Identify which cell holds the provided text, then report its (X, Y) central coordinate. 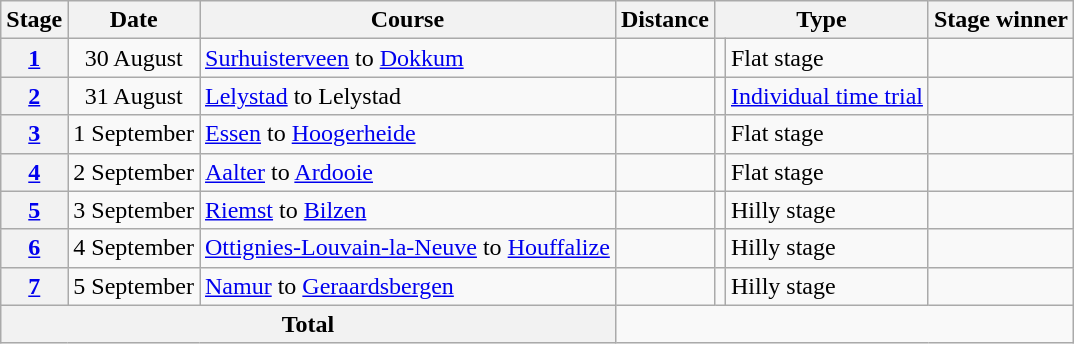
Aalter to Ardooie (408, 172)
Type (821, 20)
1 (34, 58)
3 (34, 134)
Stage winner (1000, 20)
4 September (134, 248)
Total (308, 324)
Date (134, 20)
30 August (134, 58)
Course (408, 20)
Ottignies-Louvain-la-Neuve to Houffalize (408, 248)
Lelystad to Lelystad (408, 96)
7 (34, 286)
4 (34, 172)
3 September (134, 210)
Individual time trial (826, 96)
2 (34, 96)
5 (34, 210)
31 August (134, 96)
6 (34, 248)
2 September (134, 172)
Stage (34, 20)
1 September (134, 134)
Surhuisterveen to Dokkum (408, 58)
Riemst to Bilzen (408, 210)
Essen to Hoogerheide (408, 134)
Distance (664, 20)
Namur to Geraardsbergen (408, 286)
5 September (134, 286)
